Find where the given text appears and provide that cell's center as [x, y] coordinate. 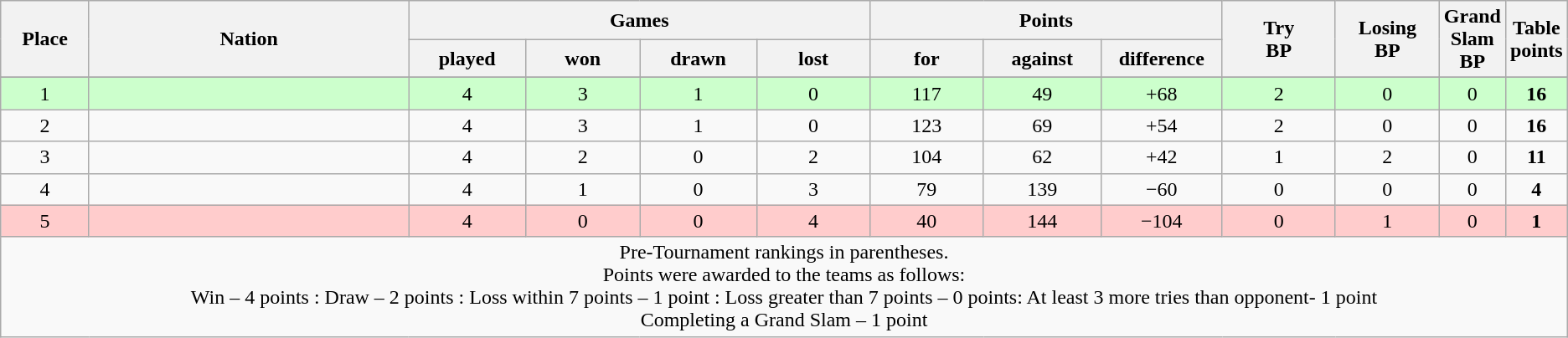
Games [640, 20]
5 [45, 221]
drawn [699, 59]
against [1042, 59]
49 [1042, 94]
117 [926, 94]
Nation [248, 39]
Tablepoints [1536, 39]
Place [45, 39]
Grand SlamBP [1473, 39]
−60 [1161, 189]
LosingBP [1387, 39]
79 [926, 189]
Points [1046, 20]
+68 [1161, 94]
played [467, 59]
won [583, 59]
40 [926, 221]
+42 [1161, 157]
lost [812, 59]
−104 [1161, 221]
11 [1536, 157]
144 [1042, 221]
123 [926, 125]
62 [1042, 157]
TryBP [1278, 39]
+54 [1161, 125]
69 [1042, 125]
for [926, 59]
difference [1161, 59]
104 [926, 157]
139 [1042, 189]
